Extract the [X, Y] coordinate from the center of the cell holding the provided text.  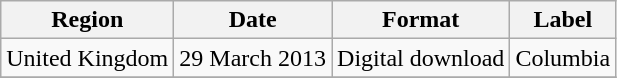
United Kingdom [88, 58]
Date [253, 20]
Label [563, 20]
29 March 2013 [253, 58]
Region [88, 20]
Format [421, 20]
Columbia [563, 58]
Digital download [421, 58]
